Identify which cell holds the provided text, then report its (X, Y) central coordinate. 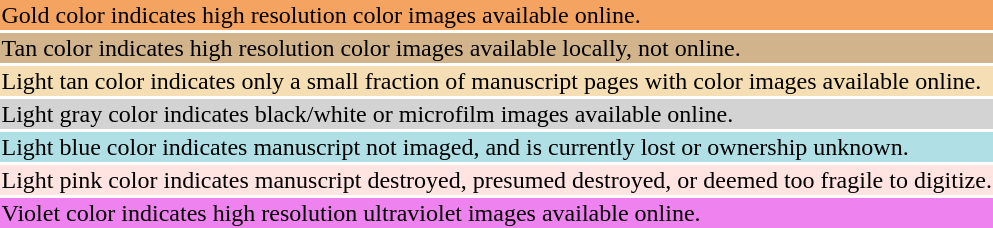
Light tan color indicates only a small fraction of manuscript pages with color images available online. (496, 81)
Light gray color indicates black/white or microfilm images available online. (496, 114)
Tan color indicates high resolution color images available locally, not online. (496, 48)
Light pink color indicates manuscript destroyed, presumed destroyed, or deemed too fragile to digitize. (496, 180)
Violet color indicates high resolution ultraviolet images available online. (496, 213)
Light blue color indicates manuscript not imaged, and is currently lost or ownership unknown. (496, 147)
Gold color indicates high resolution color images available online. (496, 15)
